Output the (x, y) coordinate of the center of the cell containing the given text.  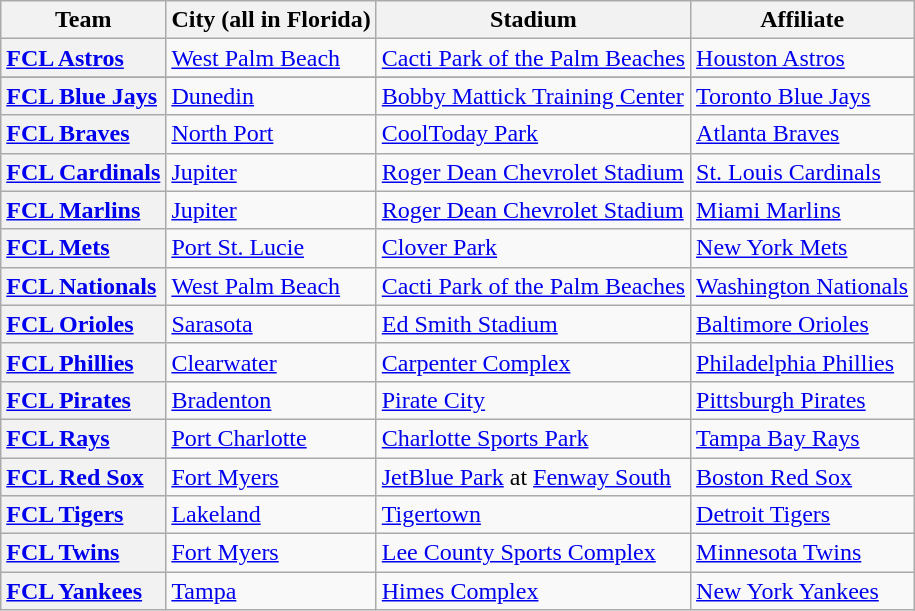
FCL Marlins (84, 210)
Tampa Bay Rays (802, 438)
Philadelphia Phillies (802, 362)
FCL Yankees (84, 591)
Bradenton (271, 400)
FCL Phillies (84, 362)
Himes Complex (533, 591)
Port St. Lucie (271, 248)
Houston Astros (802, 58)
Toronto Blue Jays (802, 96)
Ed Smith Stadium (533, 324)
Team (84, 20)
North Port (271, 134)
Charlotte Sports Park (533, 438)
City (all in Florida) (271, 20)
FCL Mets (84, 248)
Atlanta Braves (802, 134)
Bobby Mattick Training Center (533, 96)
New York Yankees (802, 591)
FCL Nationals (84, 286)
Port Charlotte (271, 438)
Lakeland (271, 515)
Pittsburgh Pirates (802, 400)
FCL Red Sox (84, 477)
Stadium (533, 20)
St. Louis Cardinals (802, 172)
FCL Braves (84, 134)
CoolToday Park (533, 134)
Baltimore Orioles (802, 324)
FCL Orioles (84, 324)
FCL Twins (84, 553)
Tigertown (533, 515)
FCL Astros (84, 58)
FCL Rays (84, 438)
FCL Pirates (84, 400)
Washington Nationals (802, 286)
Tampa (271, 591)
New York Mets (802, 248)
FCL Tigers (84, 515)
Affiliate (802, 20)
JetBlue Park at Fenway South (533, 477)
Detroit Tigers (802, 515)
Minnesota Twins (802, 553)
Clearwater (271, 362)
Boston Red Sox (802, 477)
FCL Cardinals (84, 172)
FCL Blue Jays (84, 96)
Sarasota (271, 324)
Lee County Sports Complex (533, 553)
Clover Park (533, 248)
Miami Marlins (802, 210)
Pirate City (533, 400)
Dunedin (271, 96)
Carpenter Complex (533, 362)
